From the cell containing the given text, extract its center point as (X, Y) coordinate. 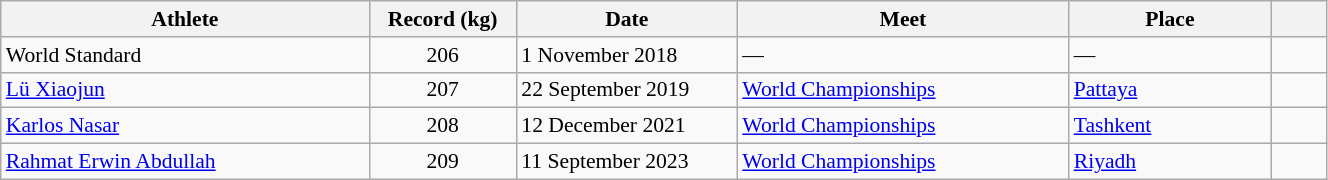
209 (442, 162)
Meet (902, 19)
206 (442, 55)
207 (442, 90)
12 December 2021 (626, 126)
22 September 2019 (626, 90)
11 September 2023 (626, 162)
Riyadh (1170, 162)
Lü Xiaojun (185, 90)
Athlete (185, 19)
Tashkent (1170, 126)
Date (626, 19)
Karlos Nasar (185, 126)
Record (kg) (442, 19)
Place (1170, 19)
Rahmat Erwin Abdullah (185, 162)
208 (442, 126)
1 November 2018 (626, 55)
World Standard (185, 55)
Pattaya (1170, 90)
